Identify which cell holds the provided text, then report its [X, Y] central coordinate. 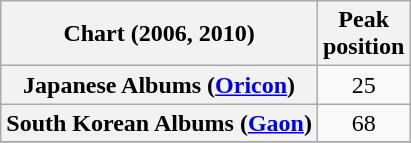
Peakposition [363, 34]
Chart (2006, 2010) [160, 34]
Japanese Albums (Oricon) [160, 85]
68 [363, 123]
25 [363, 85]
South Korean Albums (Gaon) [160, 123]
